Determine the [X, Y] coordinate at the center of the cell enclosing the given text.  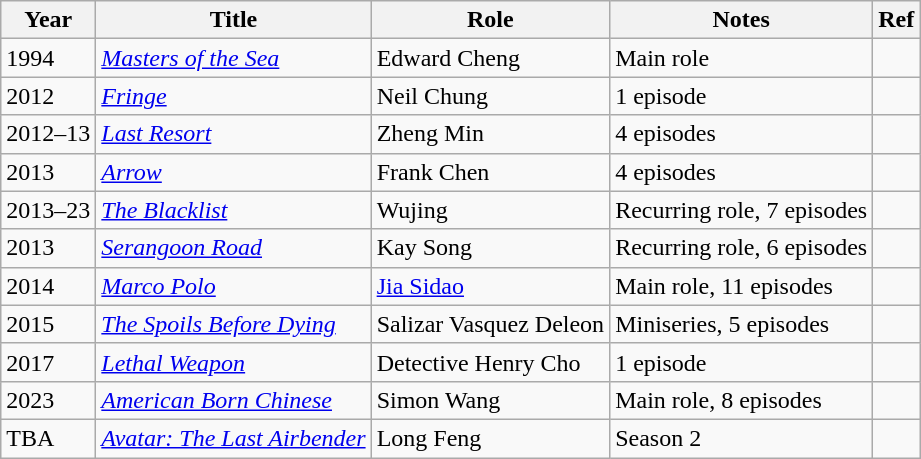
American Born Chinese [234, 400]
Title [234, 20]
Jia Sidao [490, 286]
Notes [742, 20]
Masters of the Sea [234, 58]
2015 [48, 324]
Kay Song [490, 248]
2014 [48, 286]
Wujing [490, 210]
The Spoils Before Dying [234, 324]
Year [48, 20]
Detective Henry Cho [490, 362]
Last Resort [234, 134]
Main role [742, 58]
2017 [48, 362]
Fringe [234, 96]
2023 [48, 400]
Recurring role, 6 episodes [742, 248]
2012 [48, 96]
1994 [48, 58]
Serangoon Road [234, 248]
Salizar Vasquez Deleon [490, 324]
Neil Chung [490, 96]
Recurring role, 7 episodes [742, 210]
Simon Wang [490, 400]
Long Feng [490, 438]
Lethal Weapon [234, 362]
Miniseries, 5 episodes [742, 324]
Ref [896, 20]
Main role, 11 episodes [742, 286]
Role [490, 20]
Marco Polo [234, 286]
2013–23 [48, 210]
Zheng Min [490, 134]
Avatar: The Last Airbender [234, 438]
Edward Cheng [490, 58]
Frank Chen [490, 172]
Arrow [234, 172]
The Blacklist [234, 210]
Main role, 8 episodes [742, 400]
Season 2 [742, 438]
2012–13 [48, 134]
TBA [48, 438]
